Output the (X, Y) coordinate of the center of the cell containing the given text.  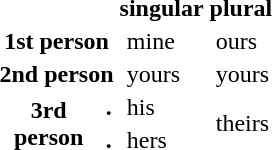
yours (165, 74)
mine (165, 41)
. (108, 107)
his (165, 107)
